Determine the [x, y] coordinate at the center of the cell enclosing the given text.  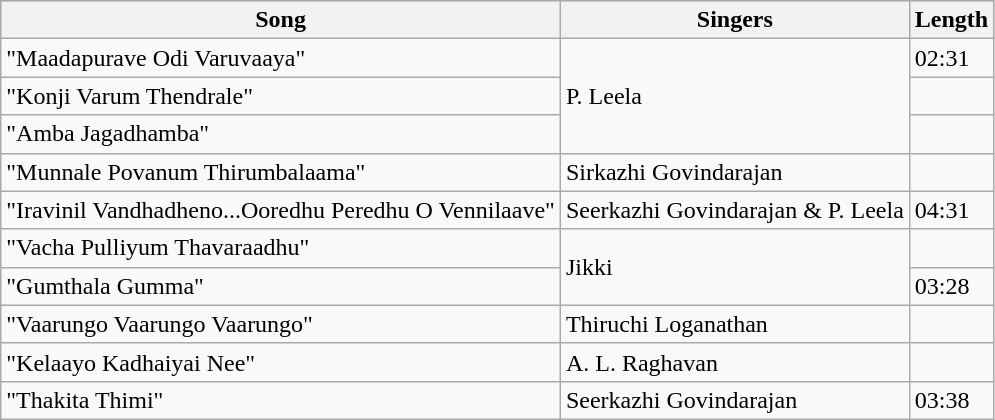
04:31 [951, 210]
Sirkazhi Govindarajan [734, 172]
"Kelaayo Kadhaiyai Nee" [281, 362]
02:31 [951, 58]
Jikki [734, 267]
Seerkazhi Govindarajan & P. Leela [734, 210]
A. L. Raghavan [734, 362]
Singers [734, 20]
"Konji Varum Thendrale" [281, 96]
P. Leela [734, 96]
"Thakita Thimi" [281, 400]
"Munnale Povanum Thirumbalaama" [281, 172]
Length [951, 20]
03:28 [951, 286]
"Iravinil Vandhadheno...Ooredhu Peredhu O Vennilaave" [281, 210]
"Vacha Pulliyum Thavaraadhu" [281, 248]
"Gumthala Gumma" [281, 286]
Thiruchi Loganathan [734, 324]
"Vaarungo Vaarungo Vaarungo" [281, 324]
"Maadapurave Odi Varuvaaya" [281, 58]
Seerkazhi Govindarajan [734, 400]
Song [281, 20]
03:38 [951, 400]
"Amba Jagadhamba" [281, 134]
